For the text-containing cell, return its midpoint in [x, y] coordinate format. 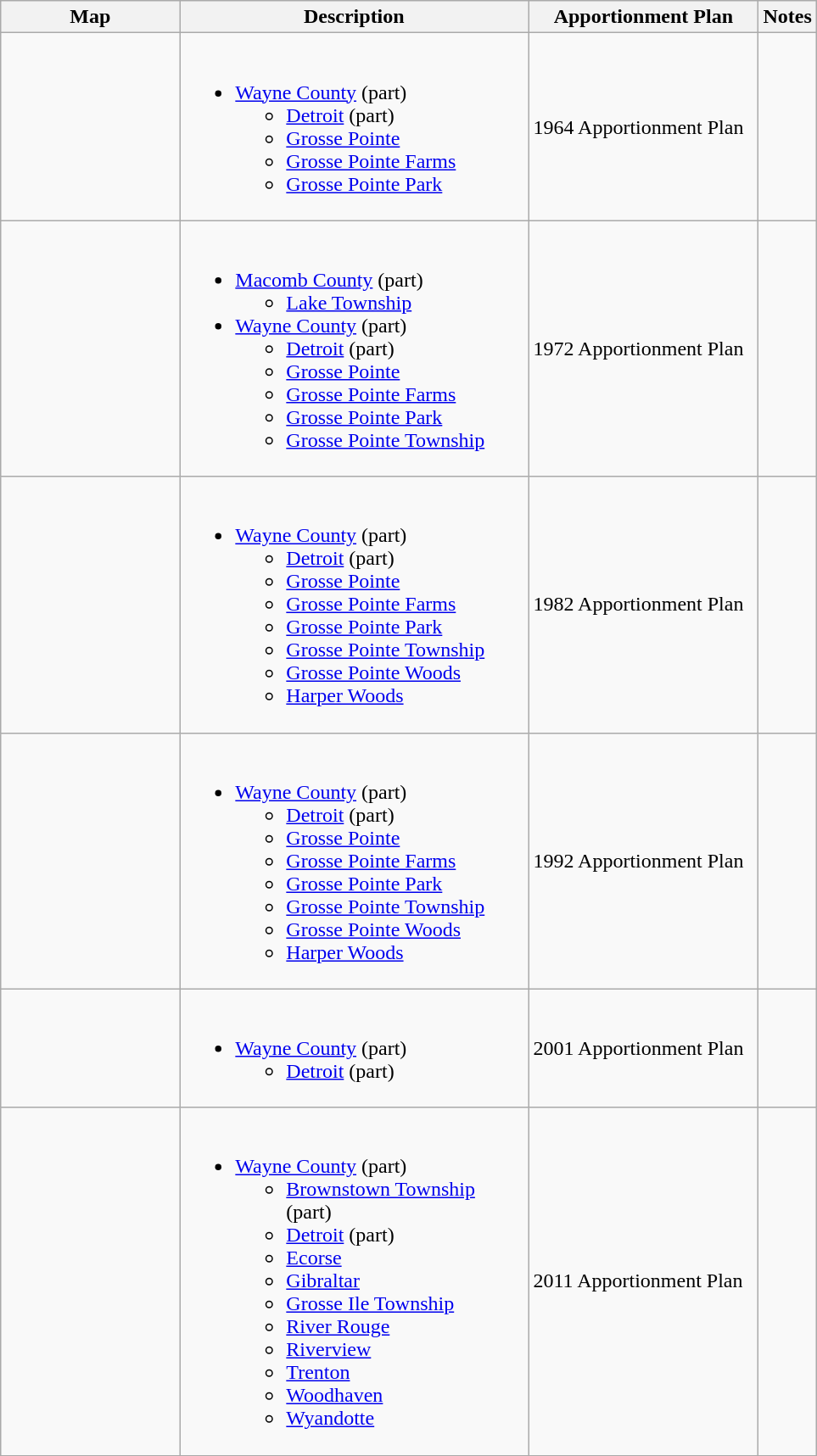
Description [355, 17]
Wayne County (part)Brownstown Township (part)Detroit (part)EcorseGibraltarGrosse Ile TownshipRiver RougeRiverviewTrentonWoodhavenWyandotte [355, 1281]
Macomb County (part)Lake TownshipWayne County (part)Detroit (part)Grosse PointeGrosse Pointe FarmsGrosse Pointe ParkGrosse Pointe Township [355, 349]
2011 Apportionment Plan [643, 1281]
1964 Apportionment Plan [643, 127]
2001 Apportionment Plan [643, 1048]
1972 Apportionment Plan [643, 349]
1992 Apportionment Plan [643, 861]
Apportionment Plan [643, 17]
Wayne County (part)Detroit (part)Grosse PointeGrosse Pointe FarmsGrosse Pointe Park [355, 127]
Notes [787, 17]
Wayne County (part)Detroit (part) [355, 1048]
Map [90, 17]
1982 Apportionment Plan [643, 605]
